For the text-containing cell, return its midpoint in [X, Y] coordinate format. 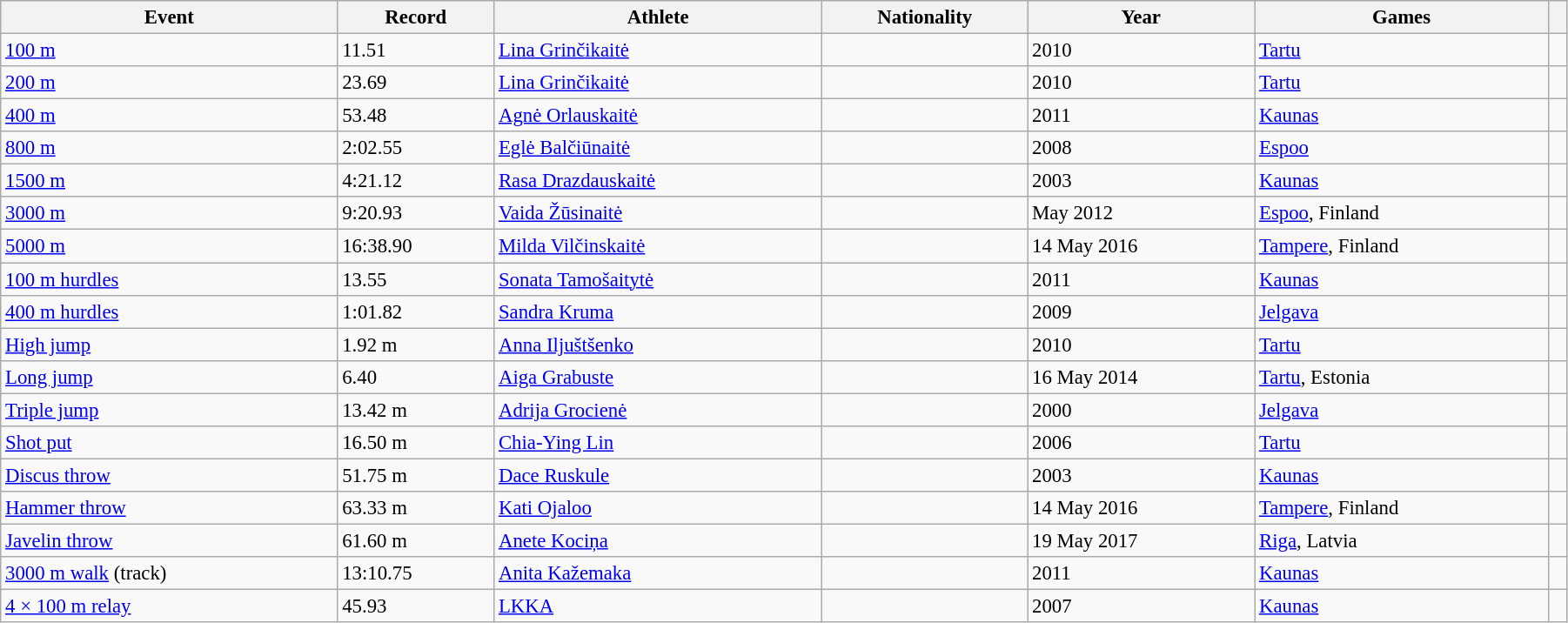
1.92 m [416, 345]
Javelin throw [169, 540]
Anita Kažemaka [658, 573]
Athlete [658, 17]
Year [1142, 17]
16:38.90 [416, 246]
Long jump [169, 377]
Riga, Latvia [1402, 540]
Record [416, 17]
Dace Ruskule [658, 475]
3000 m [169, 213]
Anete Kociņa [658, 540]
2006 [1142, 443]
61.60 m [416, 540]
Espoo, Finland [1402, 213]
200 m [169, 83]
2007 [1142, 606]
May 2012 [1142, 213]
23.69 [416, 83]
Discus throw [169, 475]
4 × 100 m relay [169, 606]
Kati Ojaloo [658, 508]
11.51 [416, 50]
Milda Vilčinskaitė [658, 246]
LKKA [658, 606]
Nationality [925, 17]
13.55 [416, 279]
5000 m [169, 246]
Tartu, Estonia [1402, 377]
45.93 [416, 606]
13.42 m [416, 410]
Sonata Tamošaitytė [658, 279]
6.40 [416, 377]
9:20.93 [416, 213]
400 m [169, 116]
2008 [1142, 148]
1500 m [169, 181]
63.33 m [416, 508]
Aiga Grabuste [658, 377]
Espoo [1402, 148]
16.50 m [416, 443]
Shot put [169, 443]
19 May 2017 [1142, 540]
400 m hurdles [169, 311]
800 m [169, 148]
Eglė Balčiūnaitė [658, 148]
Vaida Žūsinaitė [658, 213]
100 m [169, 50]
High jump [169, 345]
3000 m walk (track) [169, 573]
1:01.82 [416, 311]
53.48 [416, 116]
100 m hurdles [169, 279]
Agnė Orlauskaitė [658, 116]
Event [169, 17]
2000 [1142, 410]
Anna Iljuštšenko [658, 345]
Adrija Grocienė [658, 410]
16 May 2014 [1142, 377]
13:10.75 [416, 573]
4:21.12 [416, 181]
Rasa Drazdauskaitė [658, 181]
Triple jump [169, 410]
51.75 m [416, 475]
2009 [1142, 311]
Chia-Ying Lin [658, 443]
Games [1402, 17]
2:02.55 [416, 148]
Sandra Kruma [658, 311]
Hammer throw [169, 508]
